Determine the [x, y] coordinate at the center of the cell enclosing the given text.  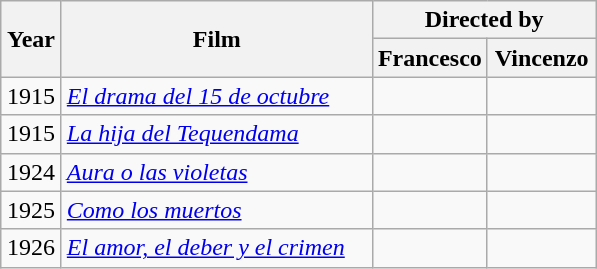
1926 [32, 248]
El amor, el deber y el crimen [216, 248]
1924 [32, 172]
La hija del Tequendama [216, 134]
Directed by [484, 20]
1925 [32, 210]
Vincenzo [542, 58]
Aura o las violetas [216, 172]
Como los muertos [216, 210]
Francesco [430, 58]
Film [216, 39]
Year [32, 39]
El drama del 15 de octubre [216, 96]
